Find where the given text appears and provide that cell's center as (X, Y) coordinate. 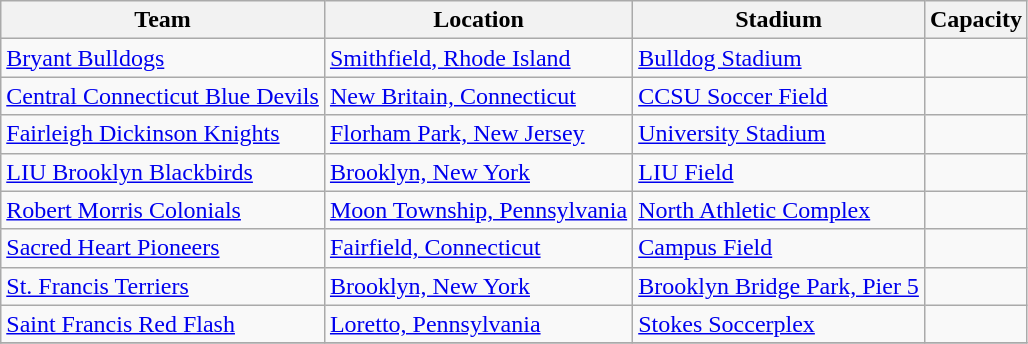
Central Connecticut Blue Devils (163, 96)
Team (163, 20)
Florham Park, New Jersey (478, 134)
University Stadium (779, 134)
Stadium (779, 20)
Capacity (976, 20)
New Britain, Connecticut (478, 96)
Bryant Bulldogs (163, 58)
LIU Field (779, 172)
Bulldog Stadium (779, 58)
Campus Field (779, 248)
North Athletic Complex (779, 210)
Brooklyn Bridge Park, Pier 5 (779, 286)
Moon Township, Pennsylvania (478, 210)
Smithfield, Rhode Island (478, 58)
Sacred Heart Pioneers (163, 248)
Robert Morris Colonials (163, 210)
Fairleigh Dickinson Knights (163, 134)
Stokes Soccerplex (779, 324)
Location (478, 20)
LIU Brooklyn Blackbirds (163, 172)
Fairfield, Connecticut (478, 248)
Saint Francis Red Flash (163, 324)
St. Francis Terriers (163, 286)
Loretto, Pennsylvania (478, 324)
CCSU Soccer Field (779, 96)
